Locate the cell with the specified text and output its (X, Y) center coordinate. 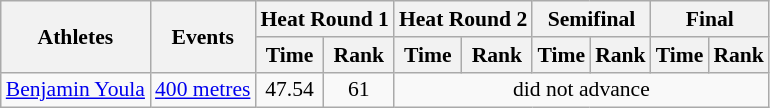
Heat Round 1 (324, 19)
400 metres (202, 90)
Benjamin Youla (76, 90)
Events (202, 36)
Semifinal (591, 19)
did not advance (582, 90)
47.54 (289, 90)
Athletes (76, 36)
Final (710, 19)
61 (359, 90)
Heat Round 2 (463, 19)
